Search for the cell housing the specified text and yield its [x, y] center coordinate. 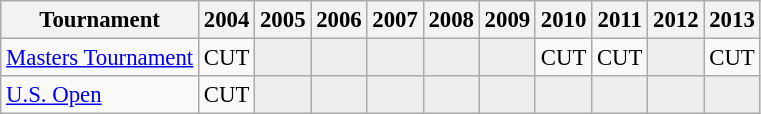
2006 [339, 20]
Masters Tournament [100, 58]
2011 [620, 20]
2010 [563, 20]
2007 [395, 20]
2008 [451, 20]
Tournament [100, 20]
2005 [283, 20]
U.S. Open [100, 95]
2004 [227, 20]
2009 [507, 20]
2012 [676, 20]
2013 [732, 20]
